From the cell containing the given text, extract its center point as [X, Y] coordinate. 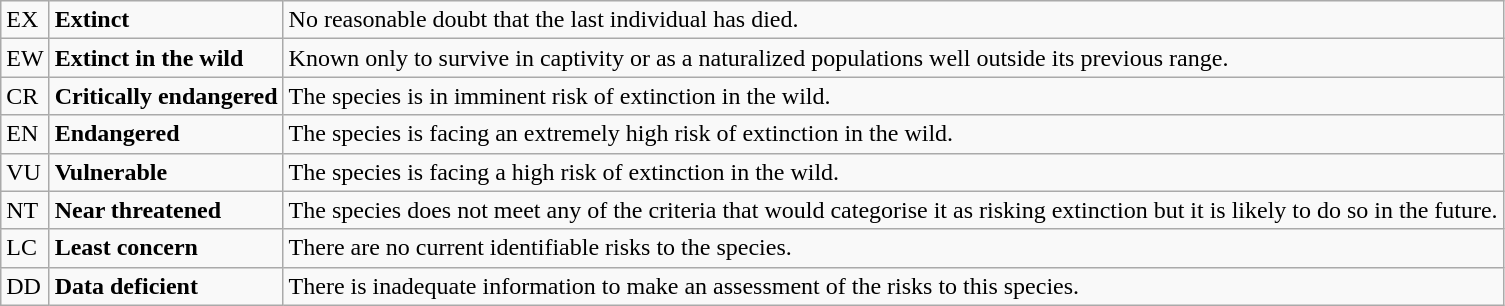
LC [25, 248]
EX [25, 20]
Data deficient [166, 286]
NT [25, 210]
There are no current identifiable risks to the species. [893, 248]
EW [25, 58]
Endangered [166, 134]
Known only to survive in captivity or as a naturalized populations well outside its previous range. [893, 58]
Vulnerable [166, 172]
VU [25, 172]
Near threatened [166, 210]
The species is facing a high risk of extinction in the wild. [893, 172]
The species does not meet any of the criteria that would categorise it as risking extinction but it is likely to do so in the future. [893, 210]
Extinct in the wild [166, 58]
EN [25, 134]
No reasonable doubt that the last individual has died. [893, 20]
The species is facing an extremely high risk of extinction in the wild. [893, 134]
The species is in imminent risk of extinction in the wild. [893, 96]
DD [25, 286]
Least concern [166, 248]
CR [25, 96]
Critically endangered [166, 96]
There is inadequate information to make an assessment of the risks to this species. [893, 286]
Extinct [166, 20]
